For the text-containing cell, return its midpoint in (x, y) coordinate format. 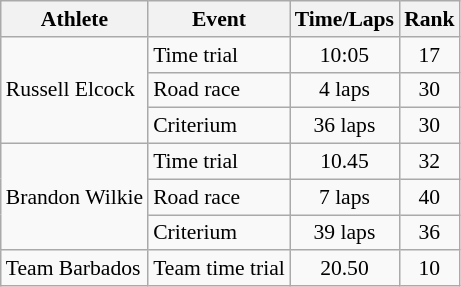
Team Barbados (74, 269)
4 laps (344, 90)
Rank (430, 19)
Event (219, 19)
36 (430, 233)
40 (430, 197)
7 laps (344, 197)
Athlete (74, 19)
20.50 (344, 269)
Brandon Wilkie (74, 198)
Russell Elcock (74, 90)
10:05 (344, 55)
10.45 (344, 162)
32 (430, 162)
10 (430, 269)
39 laps (344, 233)
36 laps (344, 126)
17 (430, 55)
Team time trial (219, 269)
Time/Laps (344, 19)
